Extract the (x, y) coordinate from the center of the cell holding the provided text.  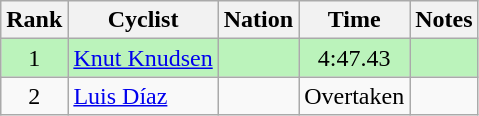
Rank (34, 20)
4:47.43 (354, 58)
Overtaken (354, 96)
Cyclist (143, 20)
Knut Knudsen (143, 58)
Time (354, 20)
Notes (444, 20)
Nation (258, 20)
2 (34, 96)
Luis Díaz (143, 96)
1 (34, 58)
